Scan for the cell matching the given text and deliver its [x, y] coordinate at center. 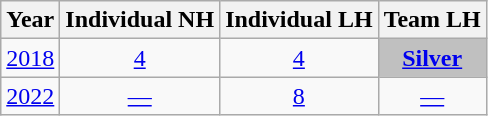
8 [299, 96]
2022 [30, 96]
Silver [432, 58]
Year [30, 20]
2018 [30, 58]
Individual LH [299, 20]
Team LH [432, 20]
Individual NH [140, 20]
